Extract the (X, Y) coordinate from the center of the cell holding the provided text.  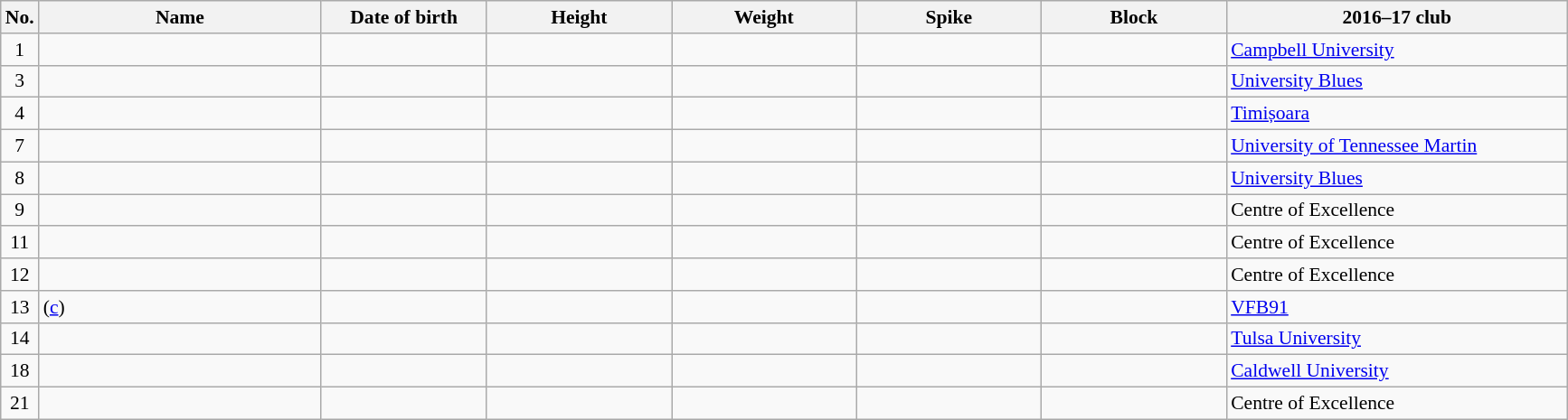
13 (20, 307)
2016–17 club (1396, 17)
Campbell University (1396, 50)
Height (579, 17)
No. (20, 17)
VFB91 (1396, 307)
4 (20, 114)
7 (20, 146)
Name (181, 17)
8 (20, 178)
Date of birth (403, 17)
18 (20, 371)
University of Tennessee Martin (1396, 146)
12 (20, 275)
3 (20, 81)
Caldwell University (1396, 371)
Spike (949, 17)
9 (20, 210)
Weight (765, 17)
Tulsa University (1396, 339)
Block (1134, 17)
11 (20, 243)
1 (20, 50)
Timișoara (1396, 114)
14 (20, 339)
(c) (181, 307)
21 (20, 404)
